Extract the (X, Y) coordinate from the center of the cell holding the provided text.  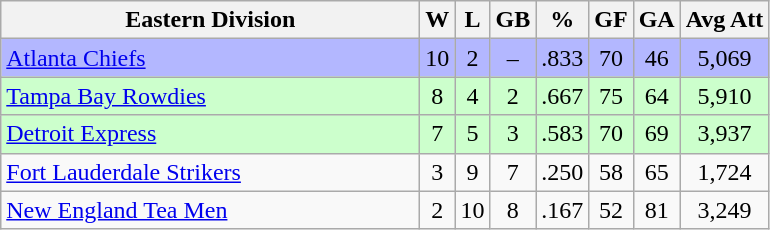
65 (656, 172)
Eastern Division (210, 20)
52 (611, 210)
% (562, 20)
Atlanta Chiefs (210, 58)
58 (611, 172)
64 (656, 96)
5 (472, 134)
Fort Lauderdale Strikers (210, 172)
W (438, 20)
.583 (562, 134)
1,724 (724, 172)
.167 (562, 210)
69 (656, 134)
9 (472, 172)
.667 (562, 96)
New England Tea Men (210, 210)
.833 (562, 58)
GF (611, 20)
4 (472, 96)
Avg Att (724, 20)
– (513, 58)
Tampa Bay Rowdies (210, 96)
GA (656, 20)
L (472, 20)
.250 (562, 172)
Detroit Express (210, 134)
75 (611, 96)
3,249 (724, 210)
5,069 (724, 58)
3,937 (724, 134)
46 (656, 58)
5,910 (724, 96)
81 (656, 210)
GB (513, 20)
